Provide the [X, Y] coordinate of the cell's center where the given text is located.  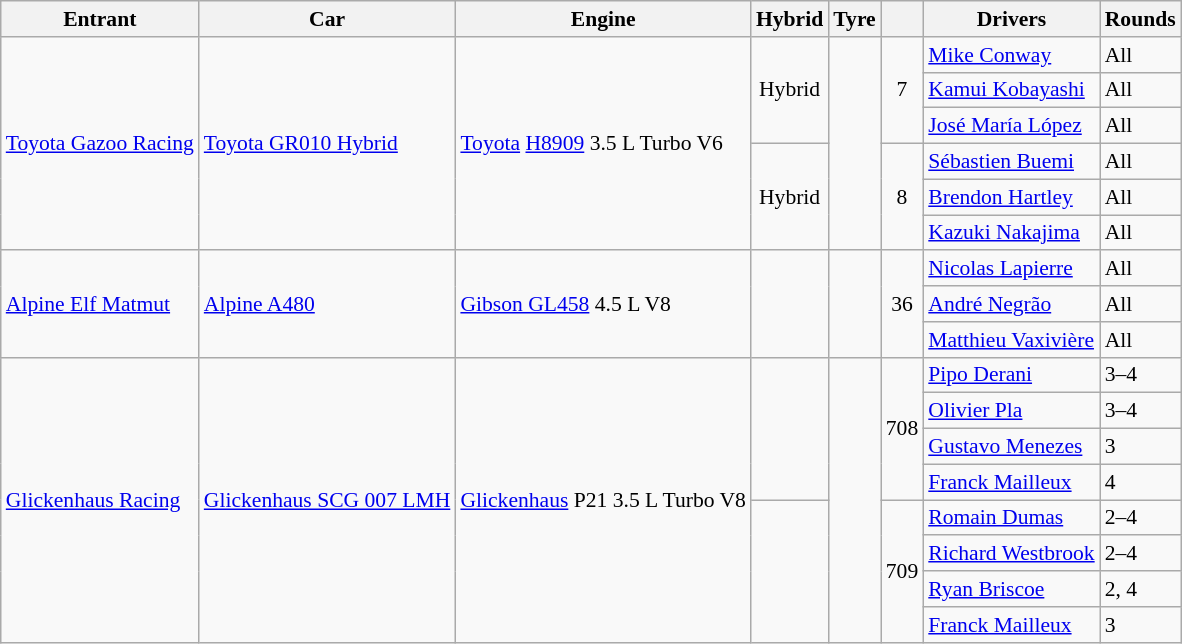
Pipo Derani [1011, 375]
2, 4 [1140, 589]
Rounds [1140, 19]
Olivier Pla [1011, 411]
Glickenhaus Racing [100, 500]
Gustavo Menezes [1011, 447]
Nicolas Lapierre [1011, 269]
Richard Westbrook [1011, 554]
José María López [1011, 126]
8 [902, 198]
708 [902, 428]
36 [902, 304]
Matthieu Vaxivière [1011, 340]
Toyota GR010 Hybrid [328, 144]
Brendon Hartley [1011, 197]
Engine [603, 19]
Glickenhaus P21 3.5 L Turbo V8 [603, 500]
Toyota Gazoo Racing [100, 144]
André Negrão [1011, 304]
Kamui Kobayashi [1011, 90]
Ryan Briscoe [1011, 589]
Glickenhaus SCG 007 LMH [328, 500]
Gibson GL458 4.5 L V8 [603, 304]
709 [902, 571]
Kazuki Nakajima [1011, 233]
4 [1140, 482]
Toyota H8909 3.5 L Turbo V6 [603, 144]
Tyre [854, 19]
Alpine A480 [328, 304]
Mike Conway [1011, 55]
Car [328, 19]
Alpine Elf Matmut [100, 304]
Sébastien Buemi [1011, 162]
Entrant [100, 19]
Romain Dumas [1011, 518]
Drivers [1011, 19]
7 [902, 90]
